Pinpoint the cell where the given text exists, returning its (x, y) midpoint coordinate. 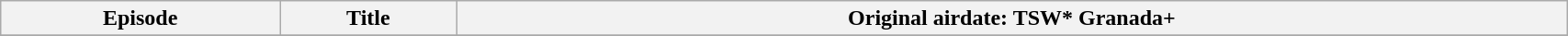
Title (369, 18)
Original airdate: TSW* Granada+ (1011, 18)
Episode (141, 18)
